Output the (X, Y) coordinate of the center of the cell containing the given text.  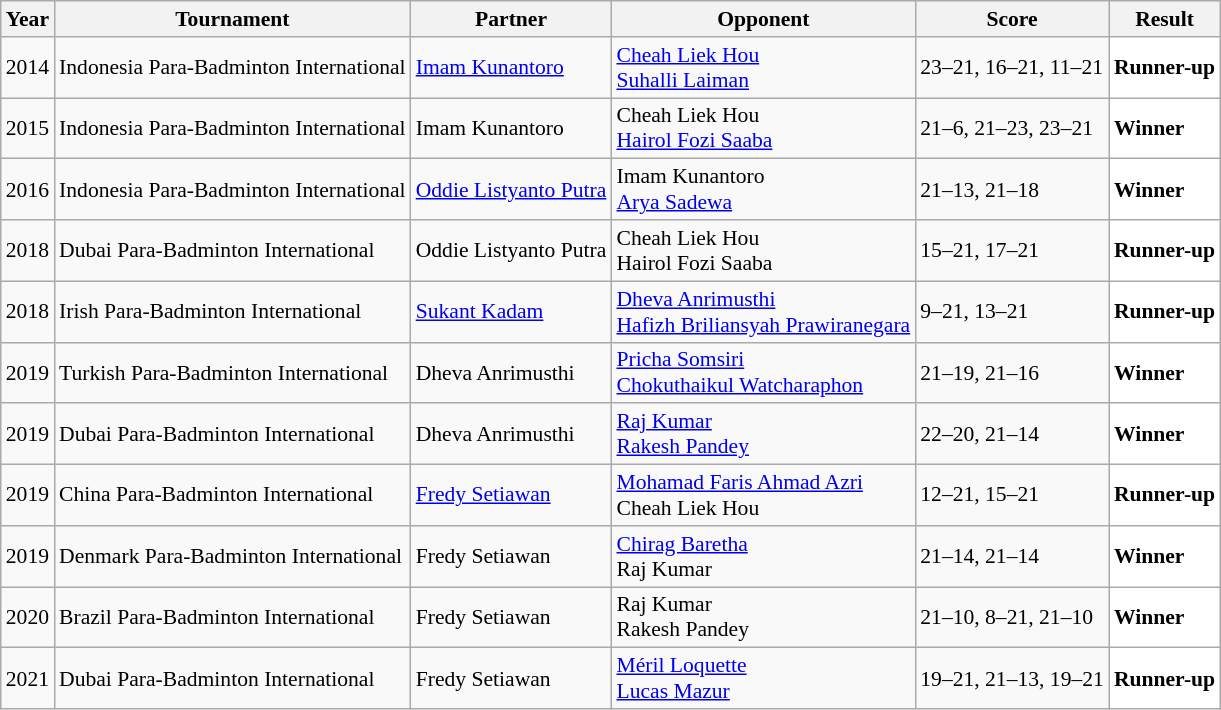
2021 (28, 678)
Méril Loquette Lucas Mazur (763, 678)
22–20, 21–14 (1012, 434)
Imam Kunantoro Arya Sadewa (763, 190)
23–21, 16–21, 11–21 (1012, 68)
China Para-Badminton International (232, 496)
21–19, 21–16 (1012, 372)
Dheva Anrimusthi Hafizh Briliansyah Prawiranegara (763, 312)
Mohamad Faris Ahmad Azri Cheah Liek Hou (763, 496)
Turkish Para-Badminton International (232, 372)
12–21, 15–21 (1012, 496)
Year (28, 19)
Irish Para-Badminton International (232, 312)
Cheah Liek Hou Suhalli Laiman (763, 68)
Sukant Kadam (512, 312)
Result (1164, 19)
21–13, 21–18 (1012, 190)
15–21, 17–21 (1012, 250)
21–14, 21–14 (1012, 556)
2020 (28, 618)
Brazil Para-Badminton International (232, 618)
2015 (28, 128)
Opponent (763, 19)
Score (1012, 19)
19–21, 21–13, 19–21 (1012, 678)
Partner (512, 19)
Pricha Somsiri Chokuthaikul Watcharaphon (763, 372)
Tournament (232, 19)
9–21, 13–21 (1012, 312)
Denmark Para-Badminton International (232, 556)
Chirag Baretha Raj Kumar (763, 556)
21–10, 8–21, 21–10 (1012, 618)
2014 (28, 68)
21–6, 21–23, 23–21 (1012, 128)
2016 (28, 190)
